Search for the cell housing the specified text and yield its (X, Y) center coordinate. 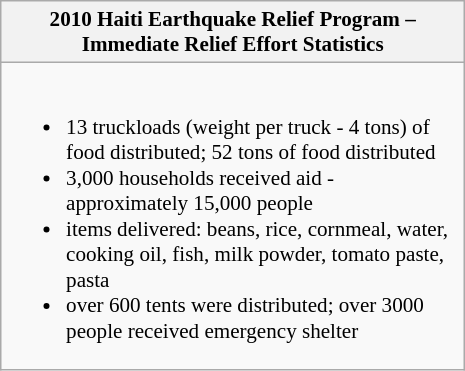
2010 Haiti Earthquake Relief Program – Immediate Relief Effort Statistics (232, 32)
